Output the [X, Y] coordinate of the center of the cell containing the given text.  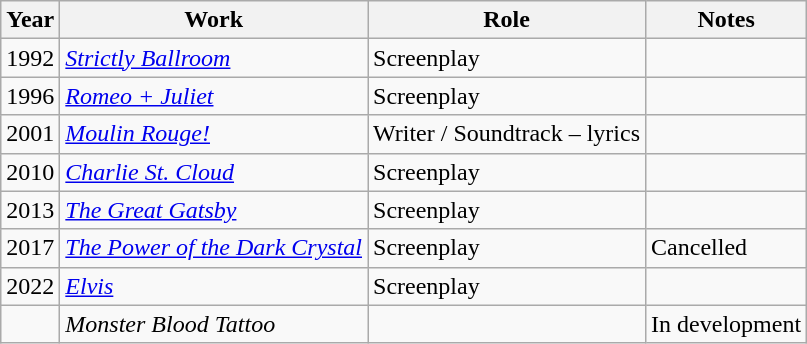
Romeo + Juliet [214, 96]
Work [214, 20]
Writer / Soundtrack – lyrics [507, 134]
Notes [726, 20]
2001 [30, 134]
2013 [30, 210]
Moulin Rouge! [214, 134]
The Power of the Dark Crystal [214, 248]
Cancelled [726, 248]
2022 [30, 286]
Monster Blood Tattoo [214, 324]
The Great Gatsby [214, 210]
2017 [30, 248]
Strictly Ballroom [214, 58]
Year [30, 20]
Charlie St. Cloud [214, 172]
1996 [30, 96]
2010 [30, 172]
Elvis [214, 286]
In development [726, 324]
Role [507, 20]
1992 [30, 58]
